Determine the (x, y) coordinate at the center of the cell enclosing the given text.  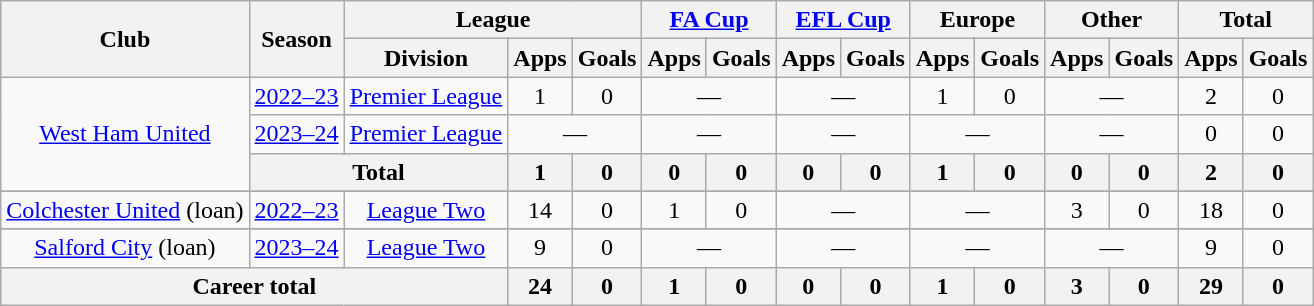
29 (1211, 286)
League (493, 20)
14 (540, 210)
18 (1211, 210)
West Ham United (125, 134)
Colchester United (loan) (125, 210)
Other (1112, 20)
Career total (254, 286)
Club (125, 39)
Salford City (loan) (125, 248)
Division (426, 58)
Season (296, 39)
24 (540, 286)
FA Cup (709, 20)
EFL Cup (843, 20)
Europe (977, 20)
